Extract the (x, y) coordinate from the center of the cell holding the provided text.  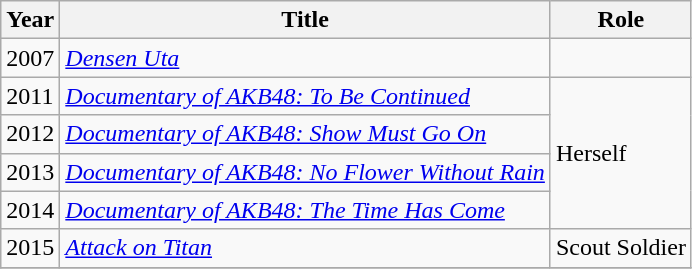
2015 (30, 248)
Documentary of AKB48: The Time Has Come (306, 210)
Attack on Titan (306, 248)
Densen Uta (306, 58)
2014 (30, 210)
Year (30, 20)
Scout Soldier (620, 248)
Documentary of AKB48: Show Must Go On (306, 134)
2007 (30, 58)
Role (620, 20)
2012 (30, 134)
Title (306, 20)
Documentary of AKB48: To Be Continued (306, 96)
Documentary of AKB48: No Flower Without Rain (306, 172)
2011 (30, 96)
Herself (620, 153)
2013 (30, 172)
